Locate the cell with the specified text and output its (x, y) center coordinate. 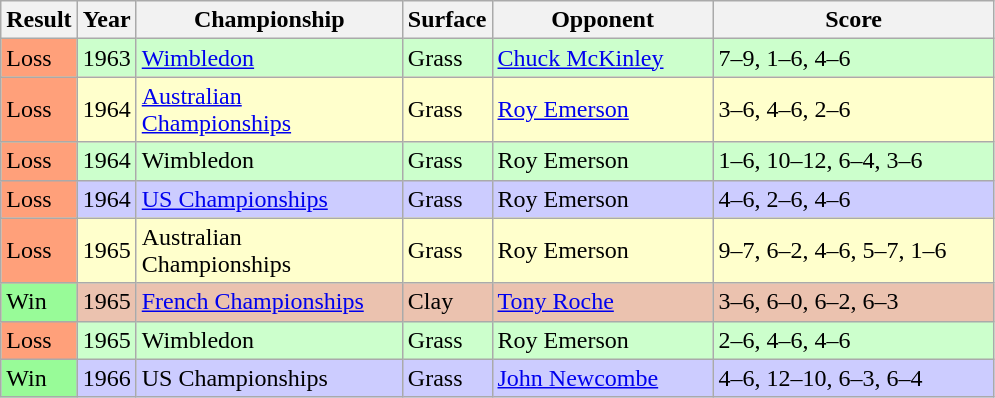
Result (39, 20)
1966 (106, 378)
Opponent (602, 20)
3–6, 6–0, 6–2, 6–3 (854, 302)
Tony Roche (602, 302)
1–6, 10–12, 6–4, 3–6 (854, 161)
Surface (447, 20)
3–6, 4–6, 2–6 (854, 110)
Championship (269, 20)
French Championships (269, 302)
1963 (106, 58)
7–9, 1–6, 4–6 (854, 58)
Clay (447, 302)
4–6, 2–6, 4–6 (854, 199)
Year (106, 20)
2–6, 4–6, 4–6 (854, 340)
Score (854, 20)
Chuck McKinley (602, 58)
John Newcombe (602, 378)
4–6, 12–10, 6–3, 6–4 (854, 378)
9–7, 6–2, 4–6, 5–7, 1–6 (854, 250)
